Locate the cell with the specified text and output its [X, Y] center coordinate. 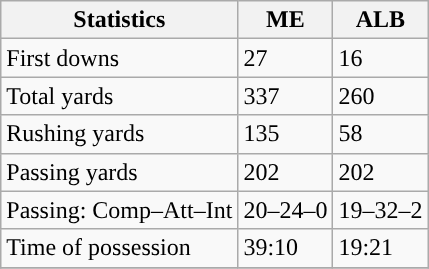
Passing: Comp–Att–Int [120, 210]
337 [286, 96]
Passing yards [120, 172]
Rushing yards [120, 134]
Statistics [120, 20]
58 [380, 134]
135 [286, 134]
ALB [380, 20]
Time of possession [120, 248]
16 [380, 58]
27 [286, 58]
20–24–0 [286, 210]
19–32–2 [380, 210]
19:21 [380, 248]
39:10 [286, 248]
ME [286, 20]
Total yards [120, 96]
First downs [120, 58]
260 [380, 96]
